For the text-containing cell, return its midpoint in [x, y] coordinate format. 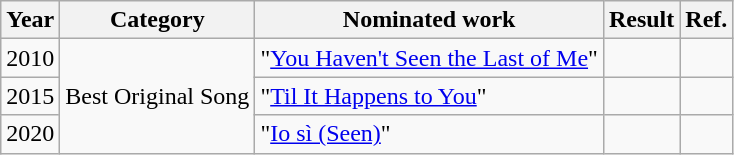
Year [30, 20]
2020 [30, 134]
Best Original Song [158, 96]
2015 [30, 96]
"You Haven't Seen the Last of Me" [429, 58]
Ref. [706, 20]
"Til It Happens to You" [429, 96]
Nominated work [429, 20]
Result [641, 20]
2010 [30, 58]
Category [158, 20]
"Io sì (Seen)" [429, 134]
